Locate the cell with the specified text and output its (x, y) center coordinate. 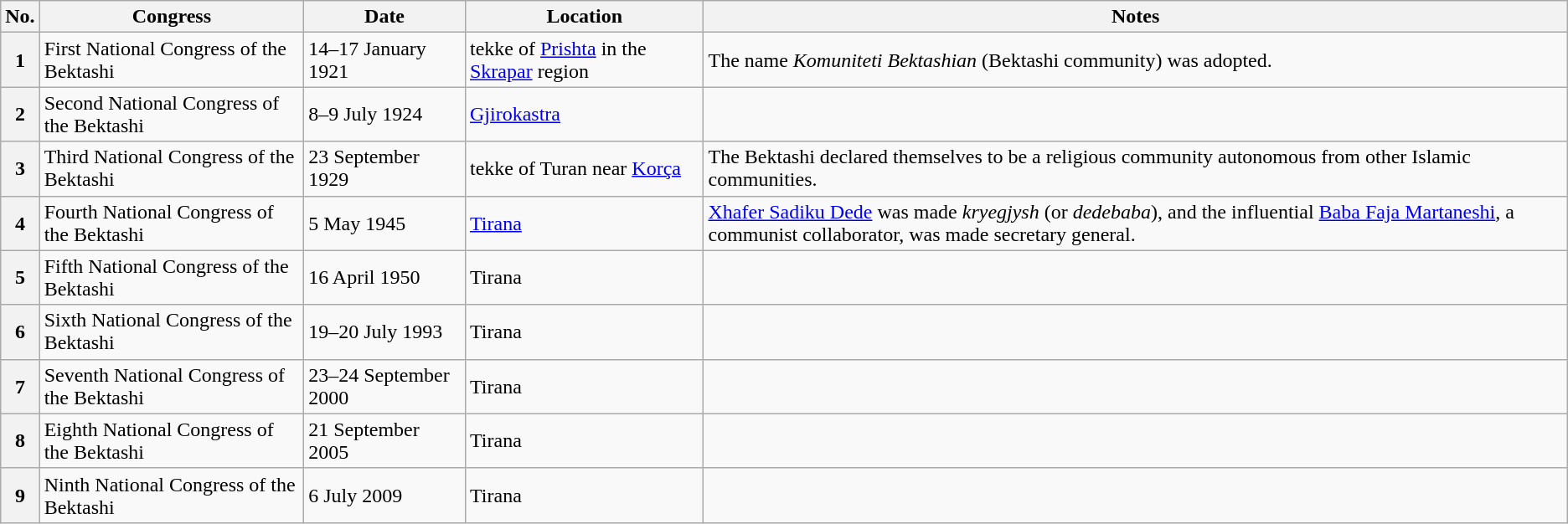
23–24 September 2000 (385, 387)
Eighth National Congress of the Bektashi (171, 440)
Third National Congress of the Bektashi (171, 169)
19–20 July 1993 (385, 331)
Gjirokastra (584, 114)
Seventh National Congress of the Bektashi (171, 387)
tekke of Prishta in the Skrapar region (584, 60)
First National Congress of the Bektashi (171, 60)
3 (20, 169)
Fourth National Congress of the Bektashi (171, 223)
Date (385, 17)
Location (584, 17)
The Bektashi declared themselves to be a religious community autonomous from other Islamic communities. (1136, 169)
8 (20, 440)
14–17 January 1921 (385, 60)
No. (20, 17)
2 (20, 114)
The name Komuniteti Bektashian (Bektashi community) was adopted. (1136, 60)
4 (20, 223)
Congress (171, 17)
5 (20, 278)
7 (20, 387)
Xhafer Sadiku Dede was made kryegjysh (or dedebaba), and the influential Baba Faja Martaneshi, a communist collaborator, was made secretary general. (1136, 223)
21 September 2005 (385, 440)
6 (20, 331)
8–9 July 1924 (385, 114)
5 May 1945 (385, 223)
Sixth National Congress of the Bektashi (171, 331)
9 (20, 496)
23 September 1929 (385, 169)
16 April 1950 (385, 278)
1 (20, 60)
Fifth National Congress of the Bektashi (171, 278)
Ninth National Congress of the Bektashi (171, 496)
Second National Congress of the Bektashi (171, 114)
6 July 2009 (385, 496)
Notes (1136, 17)
tekke of Turan near Korça (584, 169)
